Capture the cell that displays the provided text and extract its (X, Y) central coordinate. 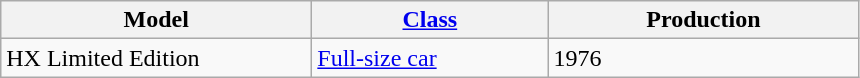
Full-size car (430, 58)
Class (430, 20)
Production (704, 20)
Model (156, 20)
HX Limited Edition (156, 58)
1976 (704, 58)
